Search for the cell housing the specified text and yield its [x, y] center coordinate. 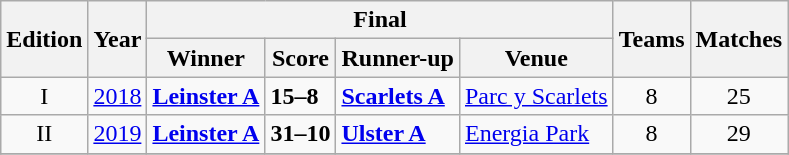
Teams [652, 39]
Parc y Scarlets [536, 96]
2019 [118, 134]
Ulster A [398, 134]
I [44, 96]
15–8 [300, 96]
29 [739, 134]
Venue [536, 58]
Winner [206, 58]
Scarlets A [398, 96]
Score [300, 58]
Edition [44, 39]
Matches [739, 39]
Energia Park [536, 134]
Year [118, 39]
Final [380, 20]
2018 [118, 96]
25 [739, 96]
Runner-up [398, 58]
31–10 [300, 134]
II [44, 134]
